Locate the cell with the specified text and output its (x, y) center coordinate. 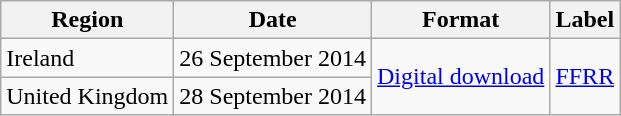
Digital download (461, 77)
Region (88, 20)
Date (273, 20)
Label (585, 20)
28 September 2014 (273, 96)
FFRR (585, 77)
Ireland (88, 58)
26 September 2014 (273, 58)
United Kingdom (88, 96)
Format (461, 20)
